Extract the [x, y] coordinate from the center of the cell holding the provided text.  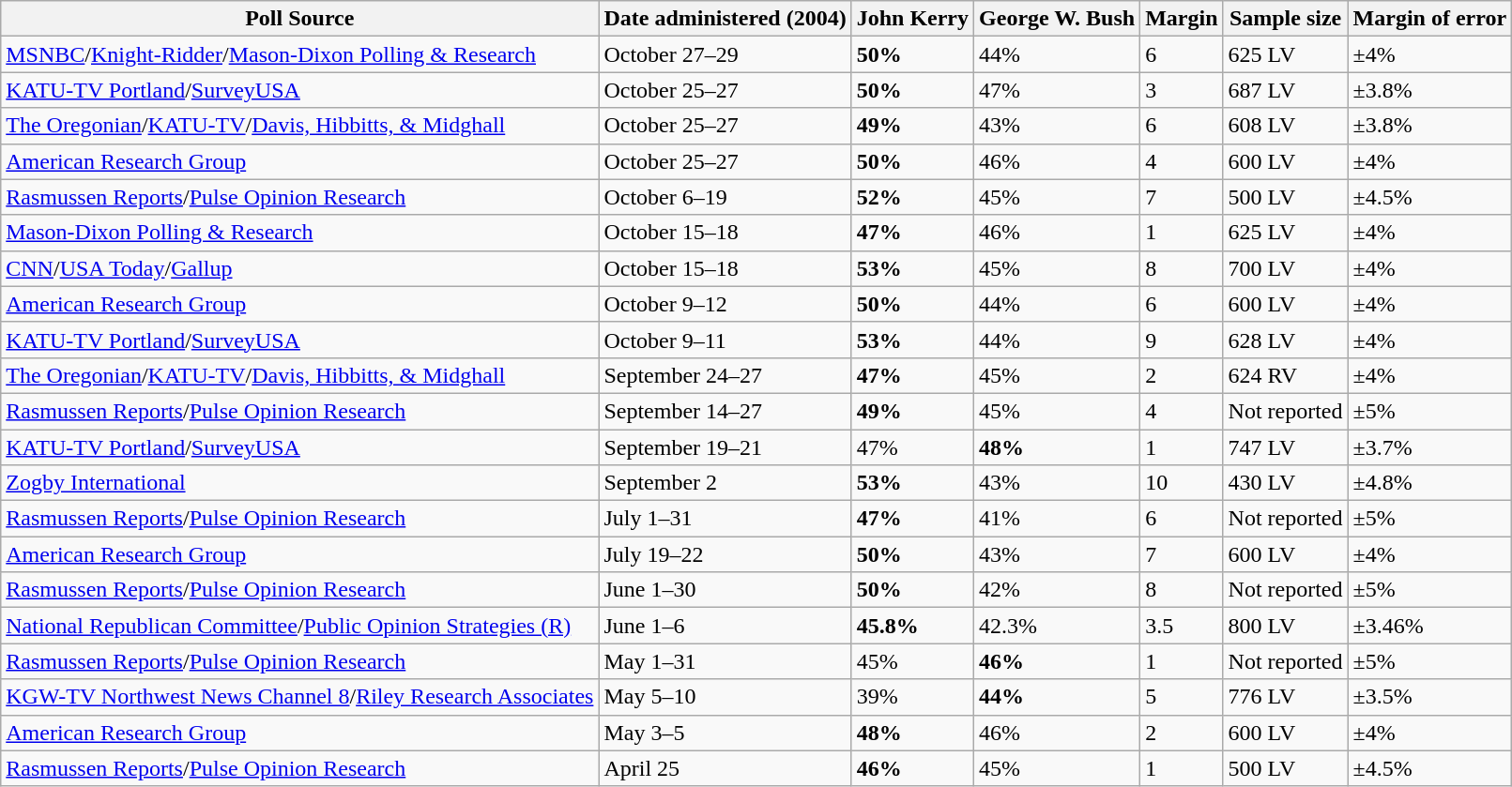
October 6–19 [725, 197]
3 [1182, 90]
September 19–21 [725, 447]
39% [912, 697]
10 [1182, 483]
Margin of error [1430, 19]
October 9–12 [725, 304]
October 27–29 [725, 54]
800 LV [1286, 626]
Poll Source [300, 19]
July 1–31 [725, 519]
MSNBC/Knight-Ridder/Mason-Dixon Polling & Research [300, 54]
July 19–22 [725, 554]
John Kerry [912, 19]
KGW-TV Northwest News Channel 8/Riley Research Associates [300, 697]
430 LV [1286, 483]
52% [912, 197]
April 25 [725, 768]
3.5 [1182, 626]
9 [1182, 340]
±4.8% [1430, 483]
Mason-Dixon Polling & Research [300, 233]
±3.46% [1430, 626]
42% [1057, 590]
May 5–10 [725, 697]
±3.5% [1430, 697]
National Republican Committee/Public Opinion Strategies (R) [300, 626]
628 LV [1286, 340]
October 9–11 [725, 340]
George W. Bush [1057, 19]
41% [1057, 519]
CNN/USA Today/Gallup [300, 268]
May 1–31 [725, 661]
Sample size [1286, 19]
Margin [1182, 19]
608 LV [1286, 126]
September 14–27 [725, 411]
624 RV [1286, 375]
687 LV [1286, 90]
September 2 [725, 483]
September 24–27 [725, 375]
June 1–30 [725, 590]
5 [1182, 697]
Date administered (2004) [725, 19]
747 LV [1286, 447]
June 1–6 [725, 626]
776 LV [1286, 697]
45.8% [912, 626]
700 LV [1286, 268]
Zogby International [300, 483]
42.3% [1057, 626]
±3.7% [1430, 447]
May 3–5 [725, 733]
